Return [x, y] of the center of cell containing provided text 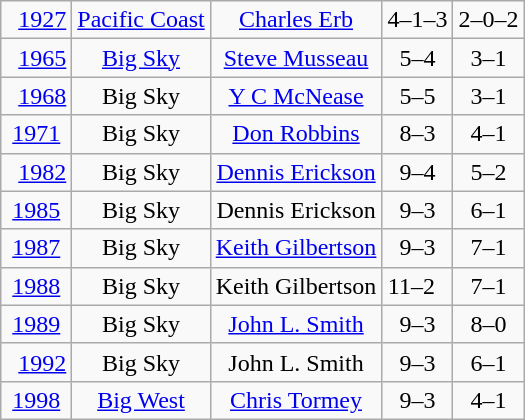
5–2 [488, 172]
Don Robbins [296, 134]
1987 [36, 248]
1971 [36, 134]
1988 [36, 286]
11–2 [418, 286]
Chris Tormey [296, 400]
2–0–2 [488, 20]
1965 [36, 58]
1989 [36, 324]
Charles Erb [296, 20]
Steve Musseau [296, 58]
5–4 [418, 58]
1927 [36, 20]
Y C McNease [296, 96]
Big West [141, 400]
1992 [36, 362]
1985 [36, 210]
4–1–3 [418, 20]
1998 [36, 400]
1968 [36, 96]
5–5 [418, 96]
Pacific Coast [141, 20]
9–4 [418, 172]
1982 [36, 172]
8–3 [418, 134]
8–0 [488, 324]
